Find where the given text appears and provide that cell's center as [X, Y] coordinate. 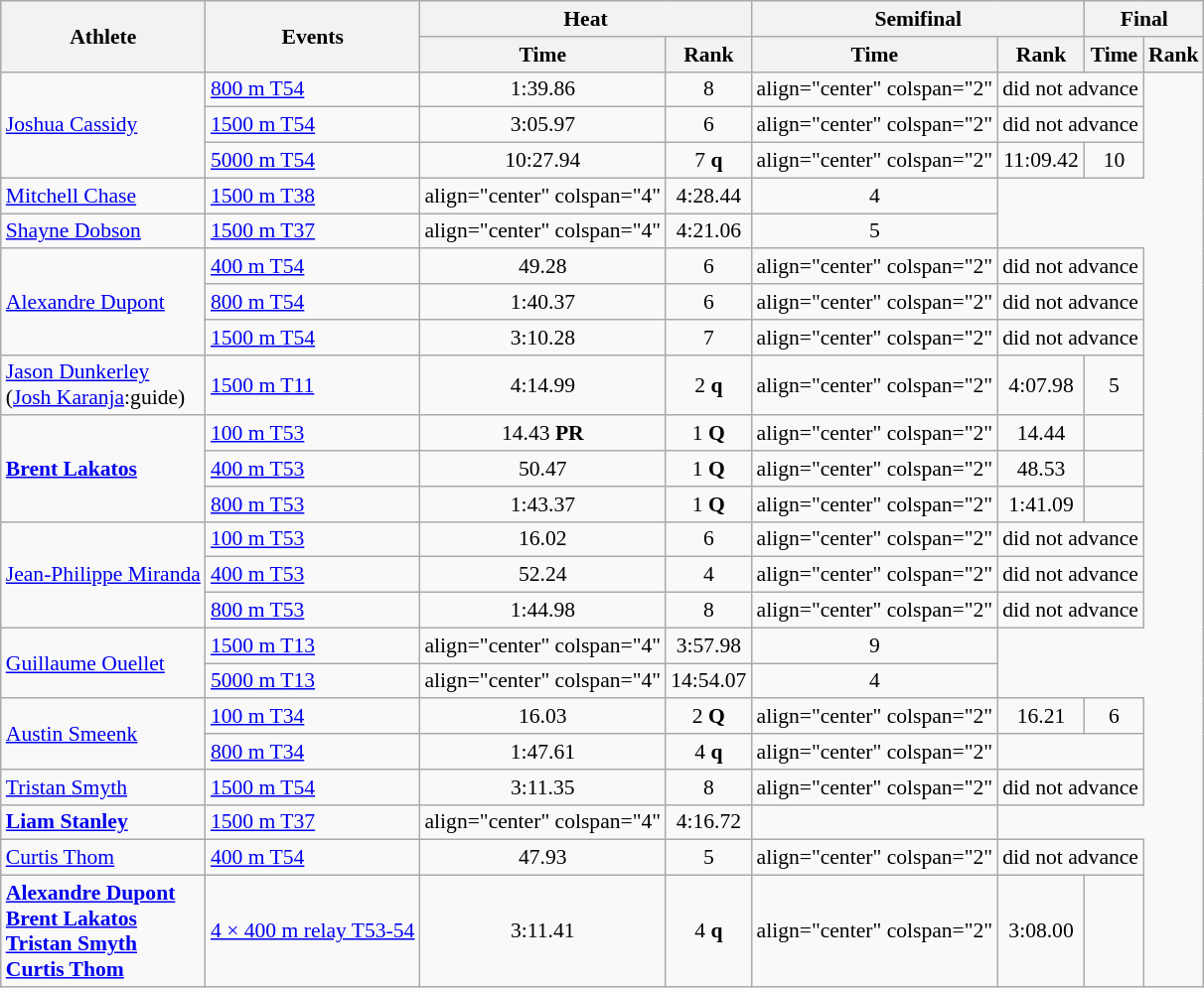
14.43 PR [542, 434]
1:41.09 [1041, 504]
100 m T34 [313, 717]
Shayne Dobson [103, 231]
16.21 [1041, 717]
49.28 [542, 267]
Mitchell Chase [103, 196]
1:39.86 [542, 89]
Brent Lakatos [103, 469]
5000 m T54 [313, 161]
3:11.35 [542, 787]
Athlete [103, 36]
Events [313, 36]
Final [1144, 19]
3:10.28 [542, 338]
Alexandre DupontBrent LakatosTristan SmythCurtis Thom [103, 931]
14:54.07 [708, 681]
2 Q [708, 717]
16.03 [542, 717]
1:40.37 [542, 302]
4:28.44 [708, 196]
Liam Stanley [103, 822]
Curtis Thom [103, 858]
16.02 [542, 539]
Heat [585, 19]
4:16.72 [708, 822]
Alexandre Dupont [103, 302]
50.47 [542, 469]
14.44 [1041, 434]
4 × 400 m relay T53-54 [313, 931]
Semifinal [918, 19]
Austin Smeenk [103, 735]
7 [708, 338]
Tristan Smyth [103, 787]
7 q [708, 161]
Guillaume Ouellet [103, 663]
10:27.94 [542, 161]
Jean-Philippe Miranda [103, 574]
1:43.37 [542, 504]
9 [874, 645]
3:05.97 [542, 125]
4:07.98 [1041, 385]
2 q [708, 385]
1:47.61 [542, 752]
1500 m T11 [313, 385]
Joshua Cassidy [103, 125]
52.24 [542, 575]
1500 m T38 [313, 196]
10 [1115, 161]
47.93 [542, 858]
1500 m T13 [313, 645]
3:57.98 [708, 645]
5000 m T13 [313, 681]
3:11.41 [542, 931]
1:44.98 [542, 611]
4:21.06 [708, 231]
11:09.42 [1041, 161]
48.53 [1041, 469]
3:08.00 [1041, 931]
4:14.99 [542, 385]
800 m T34 [313, 752]
Jason Dunkerley(Josh Karanja:guide) [103, 385]
